Output the (x, y) coordinate of the center of the cell containing the given text.  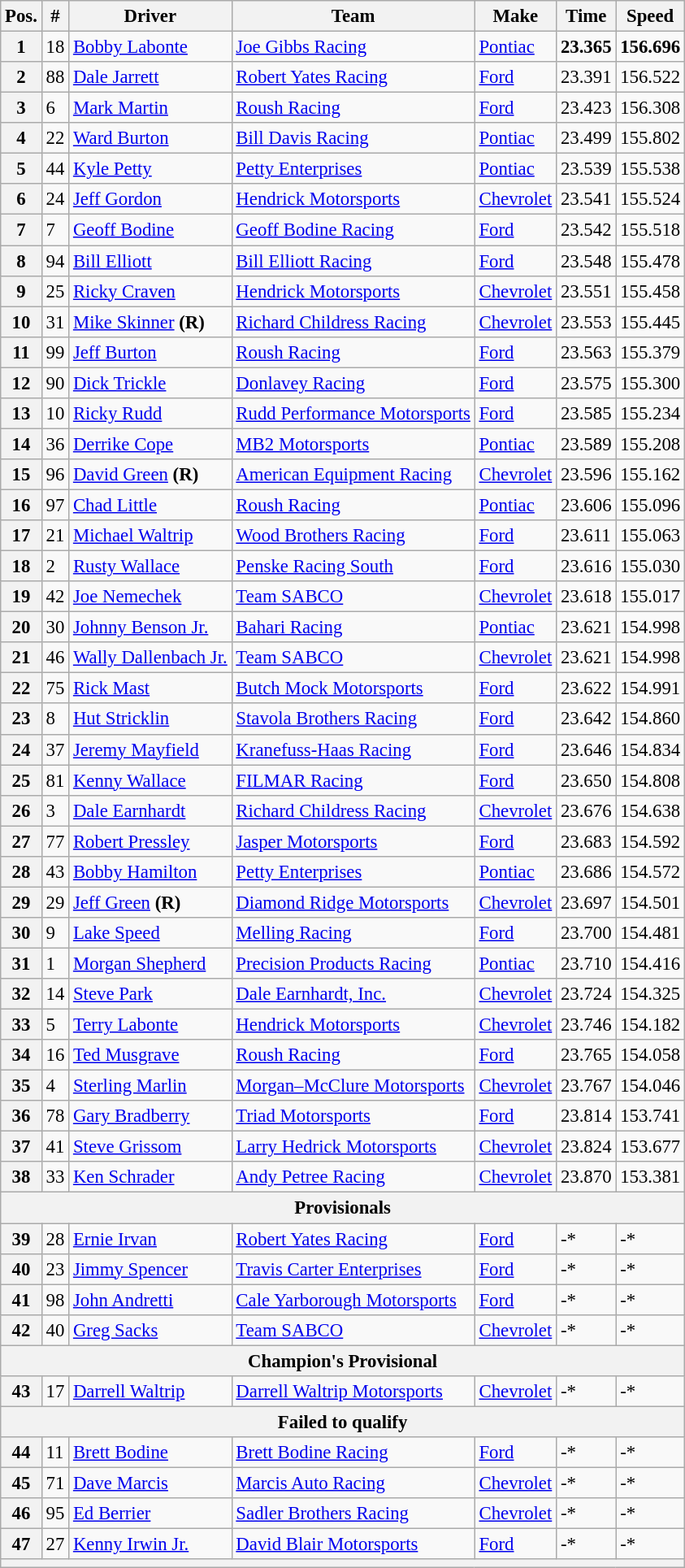
FILMAR Racing (353, 780)
Robert Pressley (150, 841)
Mark Martin (150, 108)
Wood Brothers Racing (353, 536)
155.379 (650, 352)
23.539 (587, 169)
23.870 (587, 1178)
John Andretti (150, 1300)
Wally Dallenbach Jr. (150, 658)
98 (55, 1300)
Provisionals (343, 1208)
23.423 (587, 108)
47 (21, 1544)
154.182 (650, 1025)
20 (21, 628)
45 (21, 1483)
23.589 (587, 444)
154.325 (650, 994)
23.724 (587, 994)
Dale Earnhardt, Inc. (353, 994)
Darrell Waltrip (150, 1392)
23.585 (587, 414)
23.824 (587, 1147)
96 (55, 475)
Ted Musgrave (150, 1055)
23.616 (587, 567)
Precision Products Racing (353, 963)
23.676 (587, 810)
154.501 (650, 902)
Triad Motorsports (353, 1116)
35 (21, 1086)
Kranefuss-Haas Racing (353, 749)
23.563 (587, 352)
88 (55, 77)
Kyle Petty (150, 169)
Bill Davis Racing (353, 138)
23.618 (587, 597)
Jeremy Mayfield (150, 749)
Dale Earnhardt (150, 810)
23.697 (587, 902)
Terry Labonte (150, 1025)
Failed to qualify (343, 1422)
Ricky Craven (150, 291)
23.746 (587, 1025)
155.445 (650, 322)
Make (515, 16)
99 (55, 352)
34 (21, 1055)
153.381 (650, 1178)
David Blair Motorsports (353, 1544)
23.499 (587, 138)
23.611 (587, 536)
Dale Jarrett (150, 77)
Bobby Labonte (150, 47)
23.548 (587, 261)
Joe Gibbs Racing (353, 47)
154.592 (650, 841)
23.710 (587, 963)
Jimmy Spencer (150, 1269)
154.481 (650, 933)
Geoff Bodine (150, 230)
38 (21, 1178)
Melling Racing (353, 933)
Penske Racing South (353, 567)
23.606 (587, 505)
Lake Speed (150, 933)
Johnny Benson Jr. (150, 628)
Derrike Cope (150, 444)
155.063 (650, 536)
155.538 (650, 169)
90 (55, 383)
23.686 (587, 872)
23.553 (587, 322)
156.522 (650, 77)
Pos. (21, 16)
Geoff Bodine Racing (353, 230)
Ed Berrier (150, 1514)
154.860 (650, 719)
26 (21, 810)
Brett Bodine Racing (353, 1453)
Ricky Rudd (150, 414)
Morgan–McClure Motorsports (353, 1086)
Bill Elliott (150, 261)
153.741 (650, 1116)
155.234 (650, 414)
Hut Stricklin (150, 719)
Sadler Brothers Racing (353, 1514)
Mike Skinner (R) (150, 322)
Steve Grissom (150, 1147)
23.765 (587, 1055)
Team (353, 16)
David Green (R) (150, 475)
155.096 (650, 505)
94 (55, 261)
23.650 (587, 780)
156.696 (650, 47)
12 (21, 383)
Sterling Marlin (150, 1086)
MB2 Motorsports (353, 444)
13 (21, 414)
Jasper Motorsports (353, 841)
154.991 (650, 688)
39 (21, 1239)
Ward Burton (150, 138)
23.391 (587, 77)
Michael Waltrip (150, 536)
Darrell Waltrip Motorsports (353, 1392)
154.058 (650, 1055)
154.834 (650, 749)
23.541 (587, 199)
Driver (150, 16)
Dick Trickle (150, 383)
155.208 (650, 444)
Rudd Performance Motorsports (353, 414)
Steve Park (150, 994)
32 (21, 994)
Champion's Provisional (343, 1361)
71 (55, 1483)
155.300 (650, 383)
154.572 (650, 872)
95 (55, 1514)
155.518 (650, 230)
Time (587, 16)
23.551 (587, 291)
Gary Bradberry (150, 1116)
Andy Petree Racing (353, 1178)
Donlavey Racing (353, 383)
154.808 (650, 780)
Speed (650, 16)
Diamond Ridge Motorsports (353, 902)
Marcis Auto Racing (353, 1483)
Bobby Hamilton (150, 872)
Jeff Burton (150, 352)
Brett Bodine (150, 1453)
153.677 (650, 1147)
154.416 (650, 963)
Larry Hedrick Motorsports (353, 1147)
23.683 (587, 841)
# (55, 16)
Joe Nemechek (150, 597)
23.622 (587, 688)
23.642 (587, 719)
155.017 (650, 597)
77 (55, 841)
Bahari Racing (353, 628)
Rusty Wallace (150, 567)
Kenny Irwin Jr. (150, 1544)
155.478 (650, 261)
23.365 (587, 47)
Bill Elliott Racing (353, 261)
Chad Little (150, 505)
156.308 (650, 108)
155.524 (650, 199)
Greg Sacks (150, 1330)
Ken Schrader (150, 1178)
American Equipment Racing (353, 475)
Jeff Green (R) (150, 902)
Kenny Wallace (150, 780)
97 (55, 505)
23.596 (587, 475)
155.030 (650, 567)
Dave Marcis (150, 1483)
155.802 (650, 138)
154.638 (650, 810)
78 (55, 1116)
23.767 (587, 1086)
81 (55, 780)
23.814 (587, 1116)
23.700 (587, 933)
23.646 (587, 749)
19 (21, 597)
Butch Mock Motorsports (353, 688)
155.162 (650, 475)
Morgan Shepherd (150, 963)
Travis Carter Enterprises (353, 1269)
Rick Mast (150, 688)
15 (21, 475)
155.458 (650, 291)
75 (55, 688)
Ernie Irvan (150, 1239)
23.575 (587, 383)
154.046 (650, 1086)
23.542 (587, 230)
Cale Yarborough Motorsports (353, 1300)
Jeff Gordon (150, 199)
Stavola Brothers Racing (353, 719)
